Output the [x, y] coordinate of the center of the cell containing the given text.  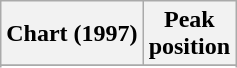
Peakposition [189, 34]
Chart (1997) [72, 34]
